Extract the (x, y) coordinate from the center of the cell holding the provided text.  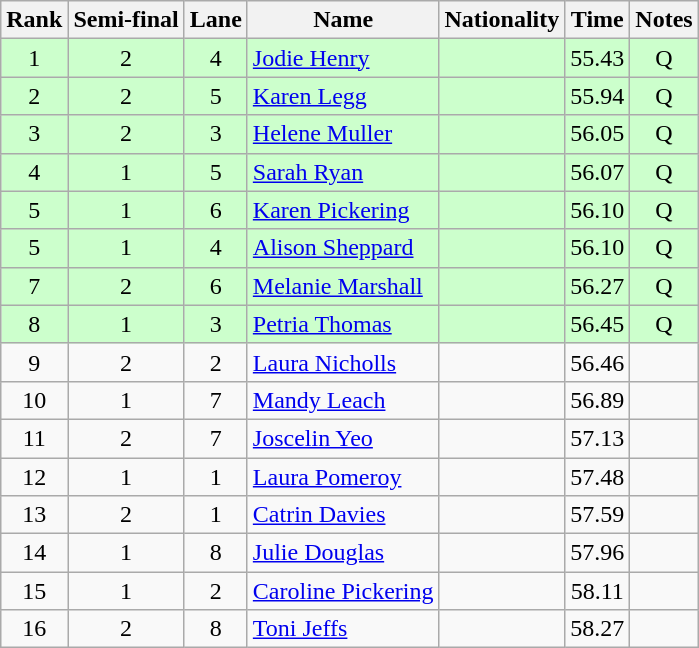
Laura Pomeroy (343, 477)
56.46 (598, 362)
11 (34, 438)
57.13 (598, 438)
14 (34, 553)
Petria Thomas (343, 324)
13 (34, 515)
Laura Nicholls (343, 362)
Catrin Davies (343, 515)
Notes (664, 20)
12 (34, 477)
Rank (34, 20)
Helene Muller (343, 134)
Time (598, 20)
56.45 (598, 324)
56.27 (598, 286)
58.11 (598, 591)
Jodie Henry (343, 58)
57.59 (598, 515)
Melanie Marshall (343, 286)
Alison Sheppard (343, 248)
Semi-final (126, 20)
15 (34, 591)
56.07 (598, 172)
56.05 (598, 134)
Joscelin Yeo (343, 438)
55.43 (598, 58)
Karen Legg (343, 96)
Julie Douglas (343, 553)
Name (343, 20)
Lane (216, 20)
9 (34, 362)
Sarah Ryan (343, 172)
Nationality (502, 20)
10 (34, 400)
56.89 (598, 400)
Toni Jeffs (343, 629)
Caroline Pickering (343, 591)
58.27 (598, 629)
57.48 (598, 477)
Karen Pickering (343, 210)
57.96 (598, 553)
55.94 (598, 96)
16 (34, 629)
Mandy Leach (343, 400)
